Return (X, Y) of the center of cell containing provided text 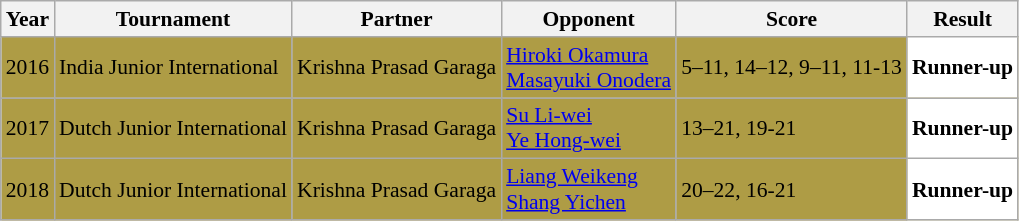
Score (792, 19)
5–11, 14–12, 9–11, 11-13 (792, 68)
2016 (28, 68)
Partner (396, 19)
Tournament (173, 19)
Liang Weikeng Shang Yichen (588, 190)
2017 (28, 128)
India Junior International (173, 68)
2018 (28, 190)
Result (962, 19)
13–21, 19-21 (792, 128)
20–22, 16-21 (792, 190)
Opponent (588, 19)
Su Li-wei Ye Hong-wei (588, 128)
Hiroki Okamura Masayuki Onodera (588, 68)
Year (28, 19)
